For the text-containing cell, return its midpoint in (X, Y) coordinate format. 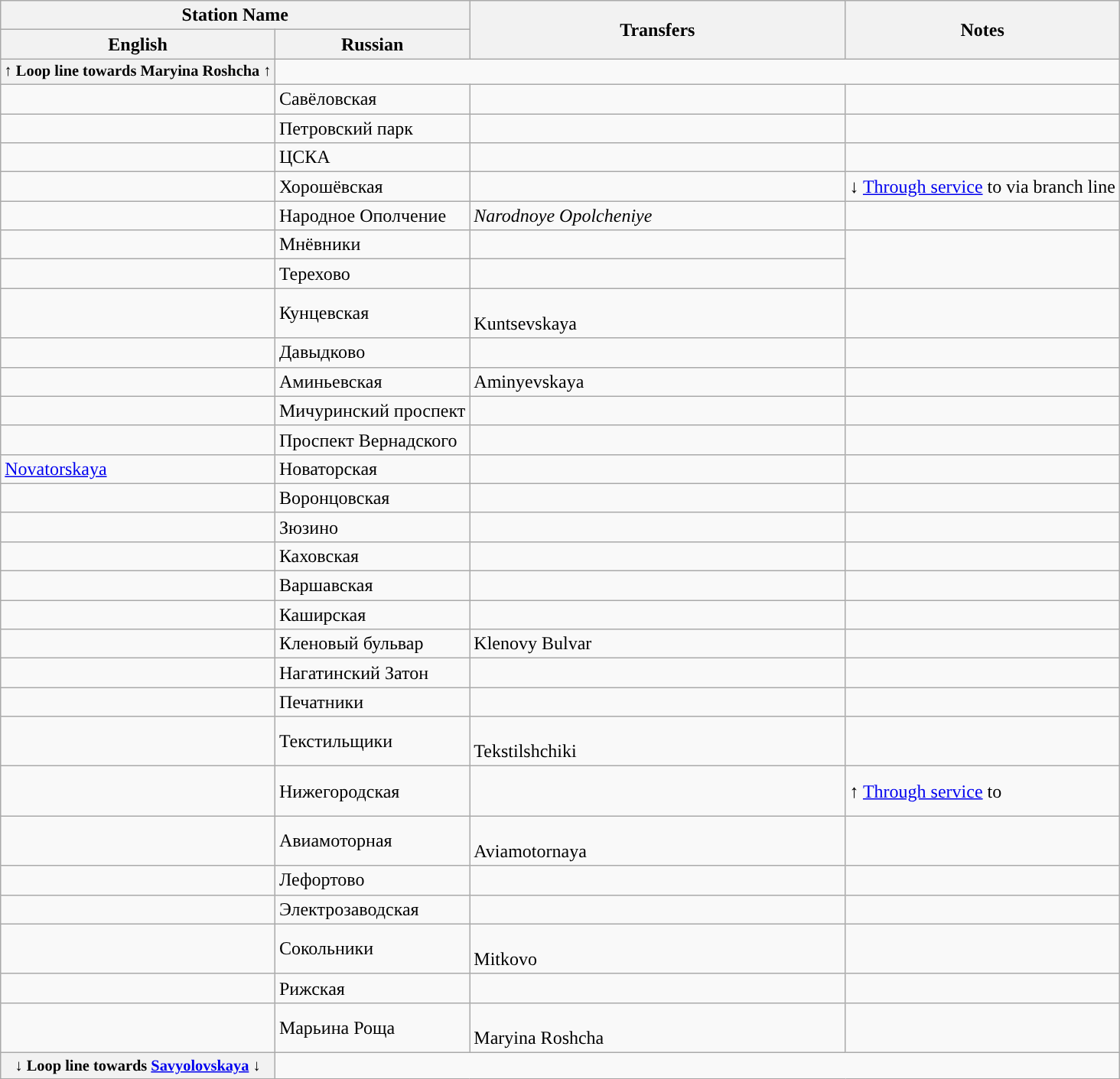
Текстильщики (372, 742)
ЦСКА (372, 158)
Мичуринский проспект (372, 411)
Tekstilshchiki (658, 742)
Кленовый бульвар (372, 644)
Klenovy Bulvar (658, 644)
Терехово (372, 274)
Аминьевская (372, 382)
Петровский парк (372, 128)
Рижская (372, 988)
Aviamotornaya (658, 841)
↑ Loop line towards Maryina Roshcha ↑ (138, 72)
Хорошёвская (372, 187)
Narodnoye Opolcheniye (658, 216)
Novatorskaya (138, 469)
Авиамоторная (372, 841)
Электрозаводская (372, 909)
Печатники (372, 702)
Notes (982, 30)
Сокольники (372, 948)
Каховская (372, 556)
Нагатинский Затон (372, 673)
Новаторская (372, 469)
↓ Through service to via branch line (982, 187)
Лефортово (372, 880)
Russian (372, 44)
Мнёвники (372, 245)
↓ Loop line towards Savyolovskaya ↓ (138, 1065)
English (138, 44)
Зюзино (372, 527)
Нижегородская (372, 791)
Aminyevskaya (658, 382)
↑ Through service to (982, 791)
Maryina Roshcha (658, 1028)
Воронцовская (372, 498)
Mitkovo (658, 948)
Transfers (658, 30)
Марьина Роща (372, 1028)
Каширская (372, 615)
Kuntsevskaya (658, 314)
Проспект Вернадского (372, 440)
Давыдково (372, 353)
Кунцевская (372, 314)
Савёловская (372, 99)
Народное Ополчение (372, 216)
Варшавская (372, 586)
Station Name (236, 15)
